Scan for the cell matching the given text and deliver its (X, Y) coordinate at center. 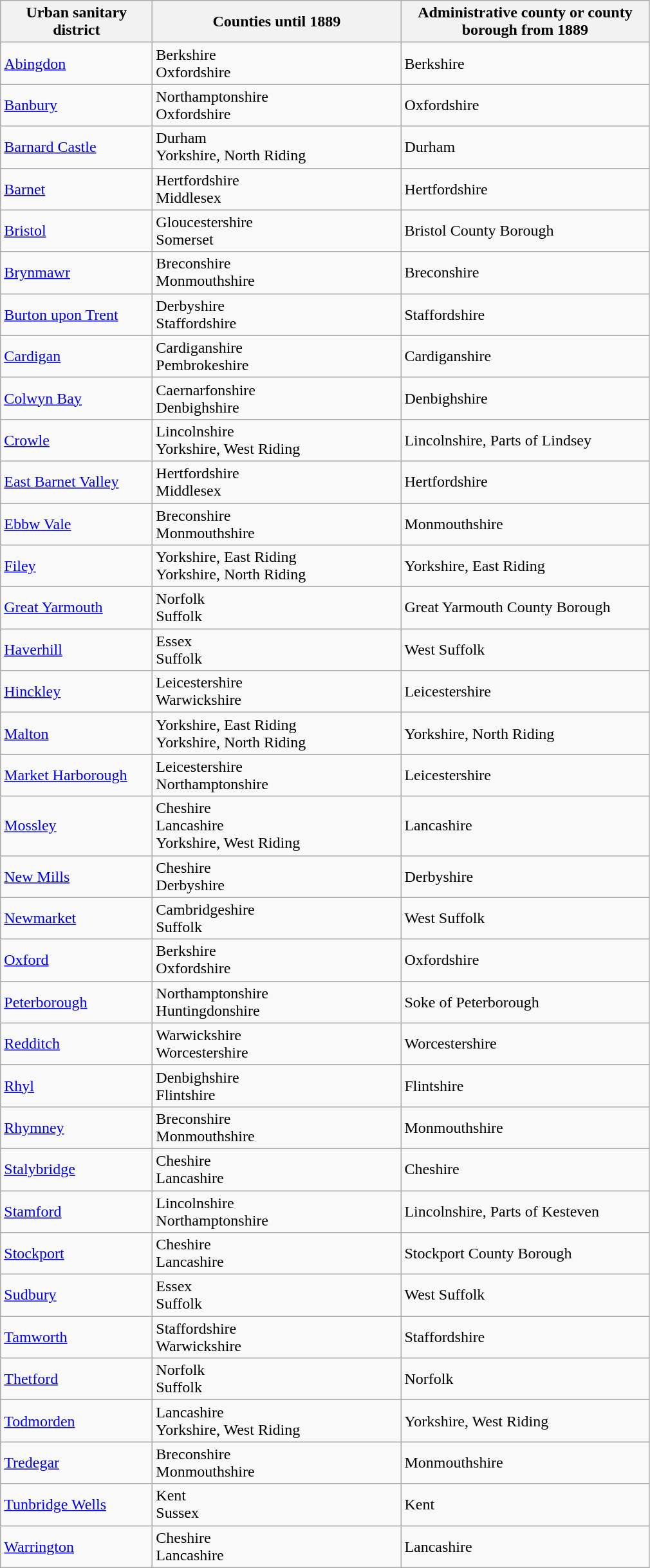
Hinckley (77, 691)
Yorkshire, West Riding (525, 1421)
Banbury (77, 106)
Administrative county or county borough from 1889 (525, 22)
New Mills (77, 877)
Cheshire (525, 1169)
Cardiganshire (525, 357)
Worcestershire (525, 1044)
DenbighshireFlintshire (277, 1085)
GloucestershireSomerset (277, 230)
Stockport County Borough (525, 1254)
Yorkshire, East Riding (525, 566)
Lincolnshire, Parts of Kesteven (525, 1211)
Derbyshire (525, 877)
Redditch (77, 1044)
Great Yarmouth (77, 608)
WarwickshireWorcestershire (277, 1044)
Thetford (77, 1379)
CardiganshirePembrokeshire (277, 357)
Great Yarmouth County Borough (525, 608)
LeicestershireWarwickshire (277, 691)
Ebbw Vale (77, 524)
East Barnet Valley (77, 481)
KentSussex (277, 1505)
Crowle (77, 440)
CheshireLancashireYorkshire, West Riding (277, 826)
Rhyl (77, 1085)
DurhamYorkshire, North Riding (277, 147)
Durham (525, 147)
Norfolk (525, 1379)
Abingdon (77, 63)
Barnard Castle (77, 147)
LancashireYorkshire, West Riding (277, 1421)
Tredegar (77, 1462)
Flintshire (525, 1085)
Denbighshire (525, 398)
NorthamptonshireHuntingdonshire (277, 1002)
Filey (77, 566)
Cardigan (77, 357)
Newmarket (77, 918)
Warrington (77, 1546)
Malton (77, 734)
Breconshire (525, 273)
Sudbury (77, 1295)
NorthamptonshireOxfordshire (277, 106)
Tunbridge Wells (77, 1505)
Market Harborough (77, 775)
LincolnshireNorthamptonshire (277, 1211)
Stockport (77, 1254)
Soke of Peterborough (525, 1002)
Burton upon Trent (77, 314)
Tamworth (77, 1338)
Haverhill (77, 650)
Bristol County Borough (525, 230)
Counties until 1889 (277, 22)
CaernarfonshireDenbighshire (277, 398)
Oxford (77, 960)
Mossley (77, 826)
Peterborough (77, 1002)
LincolnshireYorkshire, West Riding (277, 440)
CheshireDerbyshire (277, 877)
CambridgeshireSuffolk (277, 918)
Colwyn Bay (77, 398)
Berkshire (525, 63)
Stamford (77, 1211)
Kent (525, 1505)
Lincolnshire, Parts of Lindsey (525, 440)
DerbyshireStaffordshire (277, 314)
LeicestershireNorthamptonshire (277, 775)
Brynmawr (77, 273)
Barnet (77, 189)
Bristol (77, 230)
Stalybridge (77, 1169)
Rhymney (77, 1128)
StaffordshireWarwickshire (277, 1338)
Urban sanitary district (77, 22)
Todmorden (77, 1421)
Yorkshire, North Riding (525, 734)
